From the cell containing the given text, extract its center point as [X, Y] coordinate. 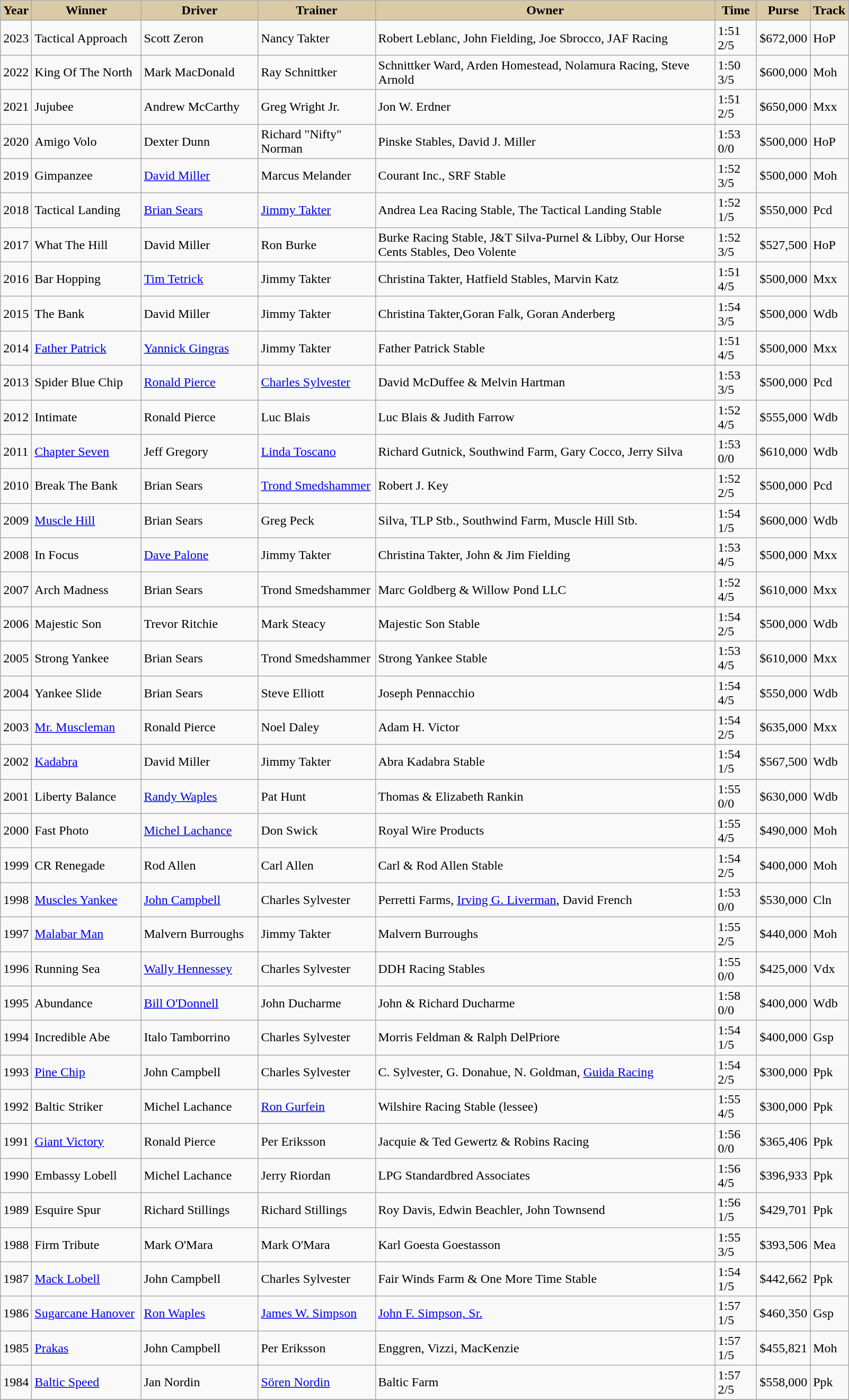
1988 [16, 1244]
John F. Simpson, Sr. [545, 1313]
Robert J. Key [545, 486]
1996 [16, 969]
Enggren, Vizzi, MacKenzie [545, 1348]
1986 [16, 1313]
Richard Gutnick, Southwind Farm, Gary Cocco, Jerry Silva [545, 451]
Jerry Riordan [317, 1175]
Trainer [317, 11]
Greg Wright Jr. [317, 107]
2019 [16, 176]
1989 [16, 1210]
Purse [783, 11]
CR Renegade [86, 865]
Break The Bank [86, 486]
1999 [16, 865]
2005 [16, 658]
$555,000 [783, 417]
1:54 3/5 [736, 314]
1:55 2/5 [736, 934]
Noel Daley [317, 727]
Liberty Balance [86, 796]
Kadabra [86, 762]
Running Sea [86, 969]
1:56 1/5 [736, 1210]
2014 [16, 348]
2018 [16, 210]
1992 [16, 1106]
2002 [16, 762]
DDH Racing Stables [545, 969]
Tactical Approach [86, 38]
$455,821 [783, 1348]
$567,500 [783, 762]
Yankee Slide [86, 693]
Sugarcane Hanover [86, 1313]
Mr. Muscleman [86, 727]
Ron Waples [199, 1313]
Randy Waples [199, 796]
Pat Hunt [317, 796]
2010 [16, 486]
Schnittker Ward, Arden Homestead, Nolamura Racing, Steve Arnold [545, 72]
Intimate [86, 417]
Ron Burke [317, 245]
Year [16, 11]
2011 [16, 451]
2006 [16, 624]
Yannick Gingras [199, 348]
What The Hill [86, 245]
Tim Tetrick [199, 279]
LPG Standardbred Associates [545, 1175]
Mark MacDonald [199, 72]
Courant Inc., SRF Stable [545, 176]
2022 [16, 72]
$396,933 [783, 1175]
Wally Hennessey [199, 969]
1:53 3/5 [736, 383]
Mea [829, 1244]
Carl & Rod Allen Stable [545, 865]
1994 [16, 1038]
The Bank [86, 314]
Morris Feldman & Ralph DelPriore [545, 1038]
Muscle Hill [86, 520]
Majestic Son [86, 624]
John Ducharme [317, 1004]
Christina Takter, Hatfield Stables, Marvin Katz [545, 279]
Luc Blais & Judith Farrow [545, 417]
$527,500 [783, 245]
Carl Allen [317, 865]
Tactical Landing [86, 210]
$460,350 [783, 1313]
Pinske Stables, David J. Miller [545, 141]
$490,000 [783, 831]
2004 [16, 693]
Abundance [86, 1004]
2013 [16, 383]
Ron Gurfein [317, 1106]
Silva, TLP Stb., Southwind Farm, Muscle Hill Stb. [545, 520]
2007 [16, 589]
1:55 3/5 [736, 1244]
$440,000 [783, 934]
Christina Takter, John & Jim Fielding [545, 555]
2000 [16, 831]
Dexter Dunn [199, 141]
2001 [16, 796]
Vdx [829, 969]
1985 [16, 1348]
Don Swick [317, 831]
Luc Blais [317, 417]
2008 [16, 555]
Andrew McCarthy [199, 107]
Roy Davis, Edwin Beachler, John Townsend [545, 1210]
Wilshire Racing Stable (lessee) [545, 1106]
Sören Nordin [317, 1382]
Amigo Volo [86, 141]
Ray Schnittker [317, 72]
Embassy Lobell [86, 1175]
2012 [16, 417]
1:56 0/0 [736, 1141]
Strong Yankee [86, 658]
Karl Goesta Goestasson [545, 1244]
$558,000 [783, 1382]
Thomas & Elizabeth Rankin [545, 796]
Jan Nordin [199, 1382]
2003 [16, 727]
Strong Yankee Stable [545, 658]
2009 [16, 520]
Marcus Melander [317, 176]
Christina Takter,Goran Falk, Goran Anderberg [545, 314]
Owner [545, 11]
Pine Chip [86, 1073]
Baltic Farm [545, 1382]
Chapter Seven [86, 451]
Fair Winds Farm & One More Time Stable [545, 1279]
Winner [86, 11]
Marc Goldberg & Willow Pond LLC [545, 589]
Gimpanzee [86, 176]
1998 [16, 900]
David McDuffee & Melvin Hartman [545, 383]
Baltic Striker [86, 1106]
Adam H. Victor [545, 727]
$393,506 [783, 1244]
James W. Simpson [317, 1313]
$630,000 [783, 796]
Baltic Speed [86, 1382]
1:52 2/5 [736, 486]
Rod Allen [199, 865]
$429,701 [783, 1210]
Malabar Man [86, 934]
Incredible Abe [86, 1038]
Jon W. Erdner [545, 107]
$650,000 [783, 107]
Firm Tribute [86, 1244]
Fast Photo [86, 831]
Time [736, 11]
Cln [829, 900]
1:52 1/5 [736, 210]
Spider Blue Chip [86, 383]
Trevor Ritchie [199, 624]
Father Patrick Stable [545, 348]
Majestic Son Stable [545, 624]
Track [829, 11]
$635,000 [783, 727]
Nancy Takter [317, 38]
Robert Leblanc, John Fielding, Joe Sbrocco, JAF Racing [545, 38]
King Of The North [86, 72]
Dave Palone [199, 555]
Arch Madness [86, 589]
1984 [16, 1382]
Italo Tamborrino [199, 1038]
Perretti Farms, Irving G. Liverman, David French [545, 900]
Father Patrick [86, 348]
Abra Kadabra Stable [545, 762]
Royal Wire Products [545, 831]
Scott Zeron [199, 38]
Richard "Nifty" Norman [317, 141]
1:58 0/0 [736, 1004]
Esquire Spur [86, 1210]
2017 [16, 245]
Giant Victory [86, 1141]
2021 [16, 107]
Steve Elliott [317, 693]
Bill O'Donnell [199, 1004]
$442,662 [783, 1279]
Mack Lobell [86, 1279]
1:56 4/5 [736, 1175]
Prakas [86, 1348]
1993 [16, 1073]
Andrea Lea Racing Stable, The Tactical Landing Stable [545, 210]
2015 [16, 314]
1:57 2/5 [736, 1382]
$530,000 [783, 900]
Jacquie & Ted Gewertz & Robins Racing [545, 1141]
Greg Peck [317, 520]
1:54 4/5 [736, 693]
1997 [16, 934]
Jujubee [86, 107]
Linda Toscano [317, 451]
$365,406 [783, 1141]
$425,000 [783, 969]
1:50 3/5 [736, 72]
In Focus [86, 555]
Joseph Pennacchio [545, 693]
Burke Racing Stable, J&T Silva-Purnel & Libby, Our Horse Cents Stables, Deo Volente [545, 245]
2016 [16, 279]
John & Richard Ducharme [545, 1004]
1995 [16, 1004]
2023 [16, 38]
Bar Hopping [86, 279]
Mark Steacy [317, 624]
2020 [16, 141]
$672,000 [783, 38]
C. Sylvester, G. Donahue, N. Goldman, Guida Racing [545, 1073]
Driver [199, 11]
Jeff Gregory [199, 451]
Muscles Yankee [86, 900]
1990 [16, 1175]
1987 [16, 1279]
1991 [16, 1141]
